Find where the given text appears and provide that cell's center as (X, Y) coordinate. 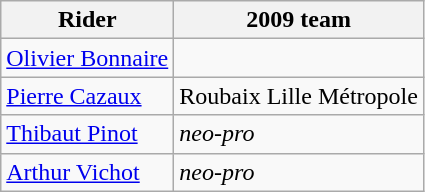
2009 team (299, 20)
Pierre Cazaux (88, 96)
Rider (88, 20)
Thibaut Pinot (88, 134)
Roubaix Lille Métropole (299, 96)
Olivier Bonnaire (88, 58)
Arthur Vichot (88, 172)
